From the cell containing the given text, extract its center point as [X, Y] coordinate. 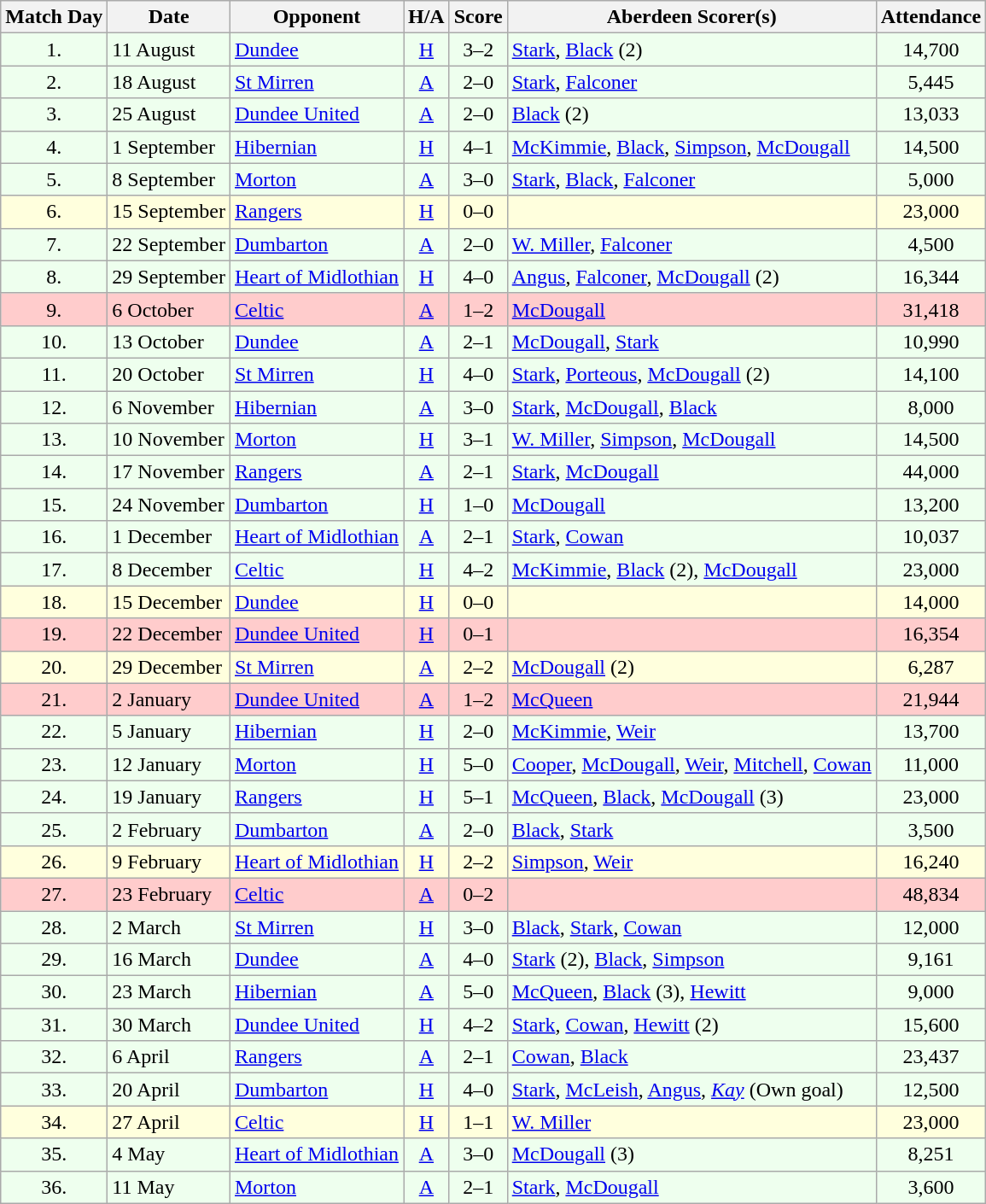
13,033 [931, 114]
20 October [169, 374]
19 January [169, 797]
4,500 [931, 244]
Attendance [931, 17]
McDougall, Stark [691, 342]
21,944 [931, 699]
Black, Stark [691, 829]
Cooper, McDougall, Weir, Mitchell, Cowan [691, 764]
Aberdeen Scorer(s) [691, 17]
Stark, Black, Falconer [691, 179]
Cowan, Black [691, 1057]
44,000 [931, 472]
Angus, Falconer, McDougall (2) [691, 277]
Score [478, 17]
12,500 [931, 1090]
8. [55, 277]
5 January [169, 732]
18 August [169, 82]
34. [55, 1122]
23 March [169, 992]
29 September [169, 277]
McKimmie, Weir [691, 732]
McQueen, Black (3), Hewitt [691, 992]
12,000 [931, 926]
5,000 [931, 179]
9,000 [931, 992]
30 March [169, 1025]
0–2 [478, 894]
21. [55, 699]
3. [55, 114]
McDougall (3) [691, 1154]
9. [55, 309]
48,834 [931, 894]
13. [55, 440]
14,000 [931, 602]
16,344 [931, 277]
14,700 [931, 50]
15 September [169, 212]
9 February [169, 862]
23. [55, 764]
22 September [169, 244]
35. [55, 1154]
5–1 [478, 797]
2 February [169, 829]
31. [55, 1025]
16 March [169, 960]
6 November [169, 407]
3,600 [931, 1187]
Black (2) [691, 114]
1 September [169, 147]
22. [55, 732]
9,161 [931, 960]
1 December [169, 537]
6 October [169, 309]
26. [55, 862]
Stark, McDougall, Black [691, 407]
Stark, Cowan, Hewitt (2) [691, 1025]
McQueen, Black, McDougall (3) [691, 797]
31,418 [931, 309]
23,437 [931, 1057]
36. [55, 1187]
5. [55, 179]
10,990 [931, 342]
Stark, Black (2) [691, 50]
W. Miller [691, 1122]
H/A [426, 17]
12 January [169, 764]
15,600 [931, 1025]
Black, Stark, Cowan [691, 926]
McKimmie, Black (2), McDougall [691, 570]
Stark, Cowan [691, 537]
1–1 [478, 1122]
8 September [169, 179]
5,445 [931, 82]
6. [55, 212]
4. [55, 147]
12. [55, 407]
27 April [169, 1122]
17 November [169, 472]
30. [55, 992]
W. Miller, Simpson, McDougall [691, 440]
23 February [169, 894]
McKimmie, Black, Simpson, McDougall [691, 147]
Simpson, Weir [691, 862]
15 December [169, 602]
16. [55, 537]
10,037 [931, 537]
13 October [169, 342]
33. [55, 1090]
8,000 [931, 407]
Opponent [316, 17]
6,287 [931, 667]
11. [55, 374]
7. [55, 244]
20. [55, 667]
16,354 [931, 634]
3–2 [478, 50]
McQueen [691, 699]
Stark, Falconer [691, 82]
Date [169, 17]
10 November [169, 440]
14. [55, 472]
25. [55, 829]
8 December [169, 570]
29. [55, 960]
2. [55, 82]
3–1 [478, 440]
McDougall (2) [691, 667]
10. [55, 342]
1. [55, 50]
Stark (2), Black, Simpson [691, 960]
Match Day [55, 17]
6 April [169, 1057]
14,100 [931, 374]
2 March [169, 926]
19. [55, 634]
25 August [169, 114]
17. [55, 570]
20 April [169, 1090]
11 May [169, 1187]
27. [55, 894]
2 January [169, 699]
11,000 [931, 764]
15. [55, 505]
11 August [169, 50]
Stark, McLeish, Angus, Kay (Own goal) [691, 1090]
8,251 [931, 1154]
4 May [169, 1154]
32. [55, 1057]
22 December [169, 634]
4–1 [478, 147]
Stark, Porteous, McDougall (2) [691, 374]
29 December [169, 667]
28. [55, 926]
13,200 [931, 505]
W. Miller, Falconer [691, 244]
24 November [169, 505]
13,700 [931, 732]
18. [55, 602]
0–1 [478, 634]
1–0 [478, 505]
3,500 [931, 829]
16,240 [931, 862]
24. [55, 797]
